From the cell containing the given text, extract its center point as (x, y) coordinate. 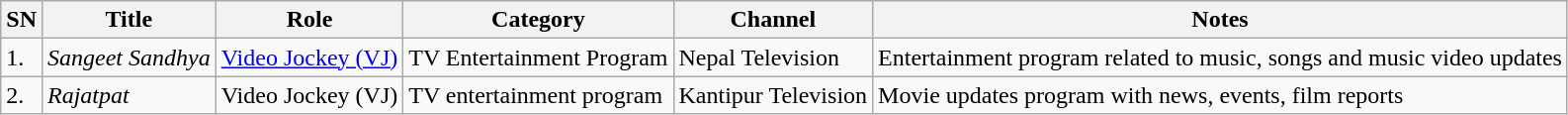
1. (22, 57)
Role (309, 20)
Channel (773, 20)
Category (538, 20)
Title (129, 20)
TV Entertainment Program (538, 57)
TV entertainment program (538, 95)
2. (22, 95)
Rajatpat (129, 95)
SN (22, 20)
Kantipur Television (773, 95)
Sangeet Sandhya (129, 57)
Nepal Television (773, 57)
Notes (1220, 20)
Entertainment program related to music, songs and music video updates (1220, 57)
Movie updates program with news, events, film reports (1220, 95)
